Output the [x, y] coordinate of the center of the cell containing the given text.  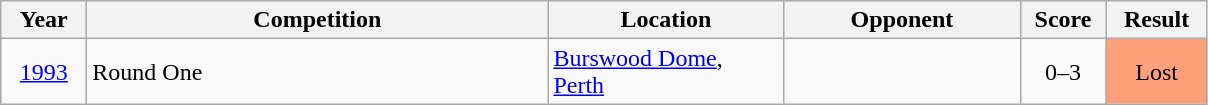
Result [1156, 20]
Location [666, 20]
Lost [1156, 72]
Year [44, 20]
Opponent [902, 20]
0–3 [1063, 72]
Competition [318, 20]
Score [1063, 20]
1993 [44, 72]
Burswood Dome, Perth [666, 72]
Round One [318, 72]
